Pinpoint the cell where the given text exists, returning its (x, y) midpoint coordinate. 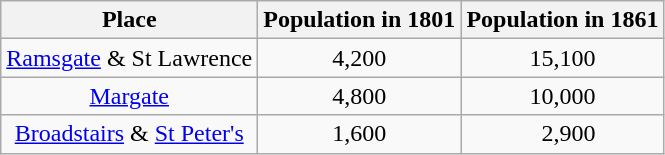
4,200 (360, 58)
Broadstairs & St Peter's (130, 134)
4,800 (360, 96)
1,600 (360, 134)
2,900 (562, 134)
Population in 1801 (360, 20)
10,000 (562, 96)
Margate (130, 96)
Place (130, 20)
15,100 (562, 58)
Population in 1861 (562, 20)
Ramsgate & St Lawrence (130, 58)
